From the cell containing the given text, extract its center point as [x, y] coordinate. 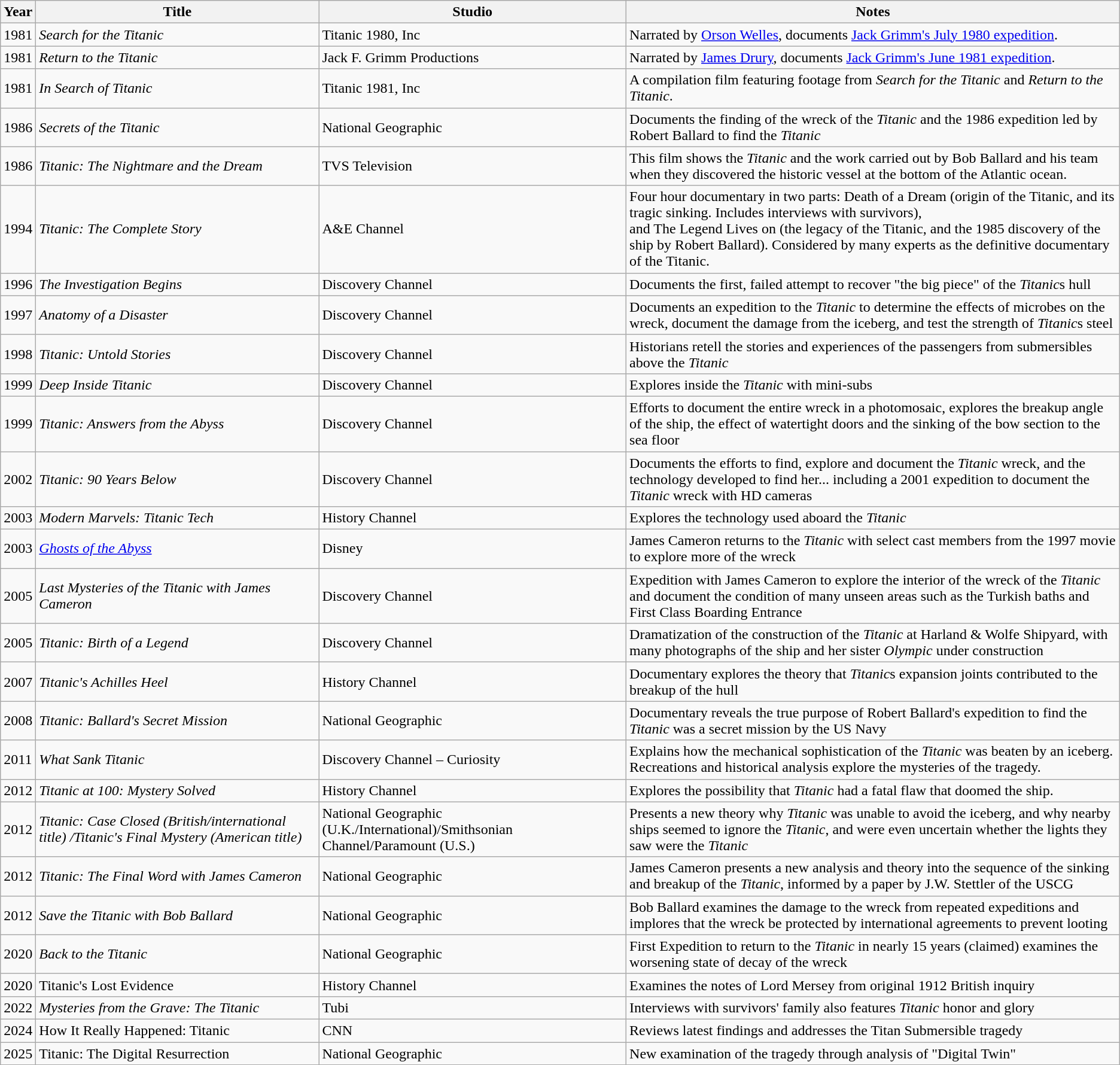
Titanic: 90 Years Below [177, 479]
A&E Channel [473, 229]
Title [177, 12]
James Cameron returns to the Titanic with select cast members from the 1997 movie to explore more of the wreck [874, 549]
Tubi [473, 1008]
Titanic: Birth of a Legend [177, 643]
Studio [473, 12]
Titanic 1981, Inc [473, 89]
TVS Television [473, 166]
The Investigation Begins [177, 284]
Titanic: Case Closed (British/international title) /Titanic's Final Mystery (American title) [177, 829]
Anatomy of a Disaster [177, 315]
Explores the technology used aboard the Titanic [874, 518]
Mysteries from the Grave: The Titanic [177, 1008]
Documentary reveals the true purpose of Robert Ballard's expedition to find the Titanic was a secret mission by the US Navy [874, 720]
Documentary explores the theory that Titanics expansion joints contributed to the breakup of the hull [874, 682]
Search for the Titanic [177, 35]
1996 [18, 284]
National Geographic (U.K./International)/Smithsonian Channel/Paramount (U.S.) [473, 829]
1998 [18, 354]
1997 [18, 315]
Return to the Titanic [177, 57]
Secrets of the Titanic [177, 127]
Ghosts of the Abyss [177, 549]
In Search of Titanic [177, 89]
First Expedition to return to the Titanic in nearly 15 years (claimed) examines the worsening state of decay of the wreck [874, 954]
Titanic's Achilles Heel [177, 682]
Documents the first, failed attempt to recover "the big piece" of the Titanics hull [874, 284]
Explores the possibility that Titanic had a fatal flaw that doomed the ship. [874, 790]
Back to the Titanic [177, 954]
Reviews latest findings and addresses the Titan Submersible tragedy [874, 1030]
New examination of the tragedy through analysis of "Digital Twin" [874, 1054]
2007 [18, 682]
Titanic: The Complete Story [177, 229]
Last Mysteries of the Titanic with James Cameron [177, 596]
Explores inside the Titanic with mini-subs [874, 385]
Year [18, 12]
Titanic: The Digital Resurrection [177, 1054]
Narrated by James Drury, documents Jack Grimm's June 1981 expedition. [874, 57]
Documents the finding of the wreck of the Titanic and the 1986 expedition led by Robert Ballard to find the Titanic [874, 127]
Modern Marvels: Titanic Tech [177, 518]
Titanic: Untold Stories [177, 354]
2008 [18, 720]
Titanic's Lost Evidence [177, 985]
2002 [18, 479]
Titanic: Ballard's Secret Mission [177, 720]
Examines the notes of Lord Mersey from original 1912 British inquiry [874, 985]
Titanic: Answers from the Abyss [177, 424]
Titanic: The Final Word with James Cameron [177, 876]
Jack F. Grimm Productions [473, 57]
Discovery Channel – Curiosity [473, 760]
Narrated by Orson Welles, documents Jack Grimm's July 1980 expedition. [874, 35]
Interviews with survivors' family also features Titanic honor and glory [874, 1008]
1994 [18, 229]
Titanic: The Nightmare and the Dream [177, 166]
2022 [18, 1008]
Disney [473, 549]
Historians retell the stories and experiences of the passengers from submersibles above the Titanic [874, 354]
CNN [473, 1030]
Titanic at 100: Mystery Solved [177, 790]
How It Really Happened: Titanic [177, 1030]
Deep Inside Titanic [177, 385]
2024 [18, 1030]
Save the Titanic with Bob Ballard [177, 915]
2025 [18, 1054]
Titanic 1980, Inc [473, 35]
What Sank Titanic [177, 760]
A compilation film featuring footage from Search for the Titanic and Return to the Titanic. [874, 89]
2011 [18, 760]
Notes [874, 12]
